Output the [x, y] coordinate of the center of the cell containing the given text.  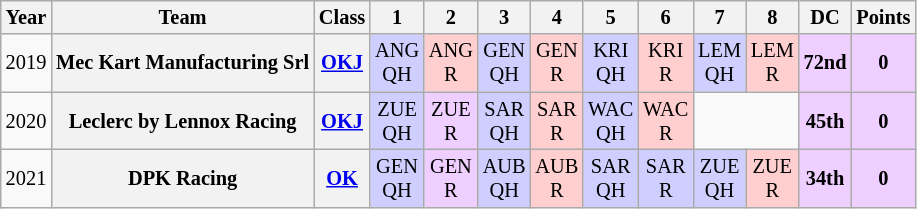
Team [182, 17]
Mec Kart Manufacturing Srl [182, 63]
72nd [826, 63]
AUBR [558, 178]
KRIR [666, 63]
4 [558, 17]
ANGR [451, 63]
WACQH [610, 121]
WACR [666, 121]
34th [826, 178]
ANGQH [397, 63]
3 [504, 17]
2 [451, 17]
1 [397, 17]
8 [772, 17]
Points [883, 17]
7 [720, 17]
AUBQH [504, 178]
LEMR [772, 63]
2020 [26, 121]
45th [826, 121]
Leclerc by Lennox Racing [182, 121]
OK [342, 178]
6 [666, 17]
DPK Racing [182, 178]
Class [342, 17]
DC [826, 17]
KRIQH [610, 63]
2021 [26, 178]
5 [610, 17]
Year [26, 17]
LEMQH [720, 63]
2019 [26, 63]
